Detect which cell encompasses the target text, then output its [x, y] center coordinate. 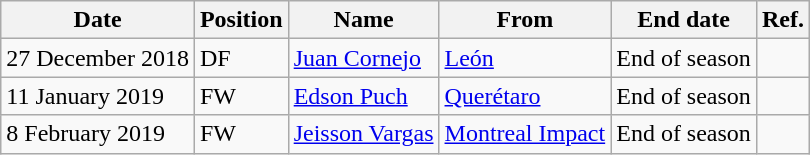
Jeisson Vargas [364, 134]
From [525, 20]
Juan Cornejo [364, 58]
DF [241, 58]
Position [241, 20]
Querétaro [525, 96]
Edson Puch [364, 96]
8 February 2019 [98, 134]
Date [98, 20]
11 January 2019 [98, 96]
27 December 2018 [98, 58]
Ref. [782, 20]
Name [364, 20]
León [525, 58]
Montreal Impact [525, 134]
End date [684, 20]
